Search for the cell housing the specified text and yield its [x, y] center coordinate. 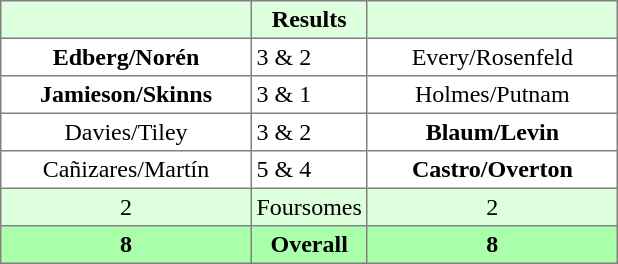
Davies/Tiley [126, 132]
Foursomes [309, 207]
3 & 1 [309, 95]
Every/Rosenfeld [492, 57]
Jamieson/Skinns [126, 95]
Castro/Overton [492, 170]
Cañizares/Martín [126, 170]
Edberg/Norén [126, 57]
5 & 4 [309, 170]
Overall [309, 245]
Holmes/Putnam [492, 95]
Results [309, 20]
Blaum/Levin [492, 132]
